Capture the cell that displays the provided text and extract its (x, y) central coordinate. 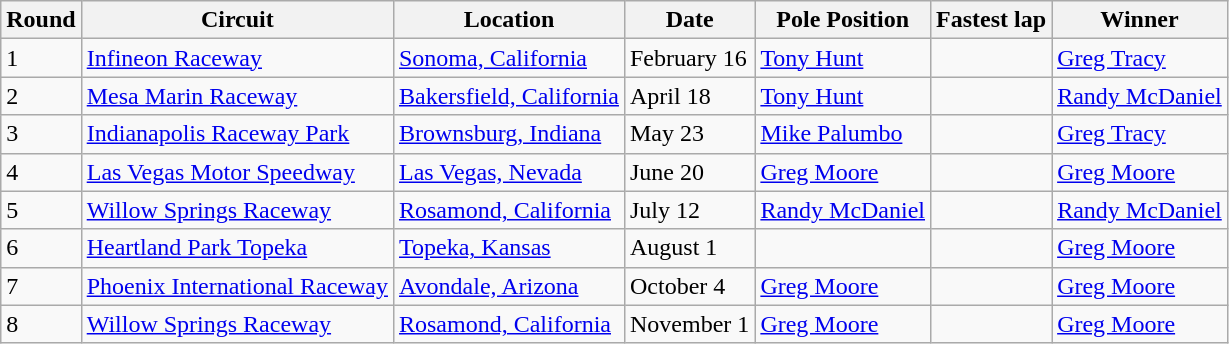
6 (41, 248)
Indianapolis Raceway Park (237, 134)
8 (41, 324)
Mesa Marin Raceway (237, 96)
Date (689, 20)
Location (508, 20)
June 20 (689, 172)
July 12 (689, 210)
Sonoma, California (508, 58)
Circuit (237, 20)
Pole Position (843, 20)
5 (41, 210)
3 (41, 134)
Heartland Park Topeka (237, 248)
October 4 (689, 286)
Round (41, 20)
Brownsburg, Indiana (508, 134)
4 (41, 172)
7 (41, 286)
Las Vegas Motor Speedway (237, 172)
August 1 (689, 248)
Bakersfield, California (508, 96)
Fastest lap (992, 20)
Infineon Raceway (237, 58)
Phoenix International Raceway (237, 286)
Topeka, Kansas (508, 248)
Winner (1140, 20)
Las Vegas, Nevada (508, 172)
May 23 (689, 134)
April 18 (689, 96)
1 (41, 58)
Mike Palumbo (843, 134)
Avondale, Arizona (508, 286)
February 16 (689, 58)
2 (41, 96)
November 1 (689, 324)
